For the text-containing cell, return its midpoint in (X, Y) coordinate format. 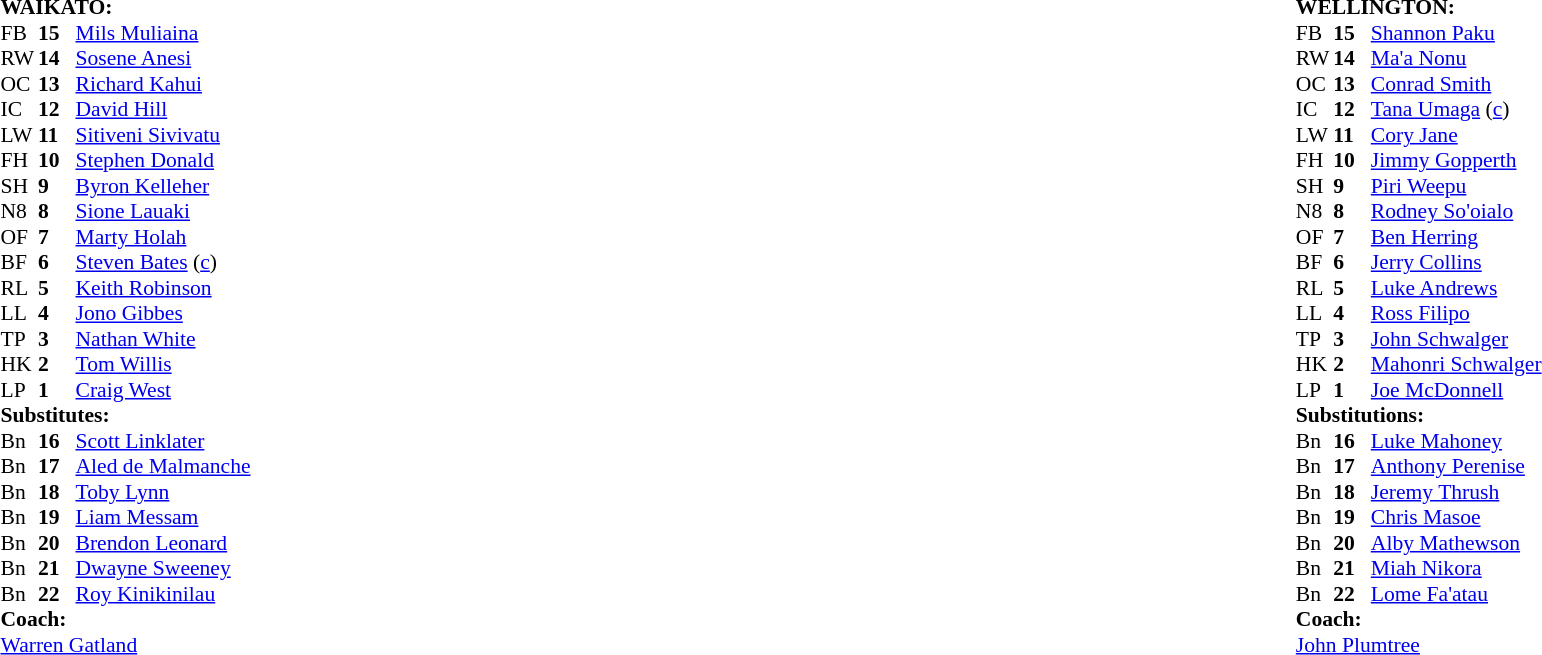
Lome Fa'atau (1456, 594)
Jono Gibbes (164, 313)
John Schwalger (1456, 339)
Mahonri Schwalger (1456, 365)
Miah Nikora (1456, 569)
Chris Masoe (1456, 517)
Alby Mathewson (1456, 543)
Brendon Leonard (164, 543)
Jimmy Gopperth (1456, 161)
Tana Umaga (c) (1456, 109)
David Hill (164, 109)
Dwayne Sweeney (164, 569)
Ma'a Nonu (1456, 59)
Scott Linklater (164, 441)
Stephen Donald (164, 161)
Liam Messam (164, 517)
Roy Kinikinilau (164, 594)
Sitiveni Sivivatu (164, 135)
Byron Kelleher (164, 186)
Richard Kahui (164, 84)
Conrad Smith (1456, 84)
Mils Muliaina (164, 33)
Aled de Malmanche (164, 467)
Joe McDonnell (1456, 390)
Jerry Collins (1456, 263)
Rodney So'oialo (1456, 211)
Ross Filipo (1456, 313)
Substitutes: (125, 415)
Luke Mahoney (1456, 441)
Marty Holah (164, 237)
Luke Andrews (1456, 288)
Shannon Paku (1456, 33)
Sione Lauaki (164, 211)
Craig West (164, 390)
Substitutions: (1419, 415)
Anthony Perenise (1456, 467)
Ben Herring (1456, 237)
Jeremy Thrush (1456, 492)
Steven Bates (c) (164, 263)
Toby Lynn (164, 492)
Cory Jane (1456, 135)
Piri Weepu (1456, 186)
Tom Willis (164, 365)
Sosene Anesi (164, 59)
Nathan White (164, 339)
Keith Robinson (164, 288)
